Return [x, y] of the center of cell containing provided text 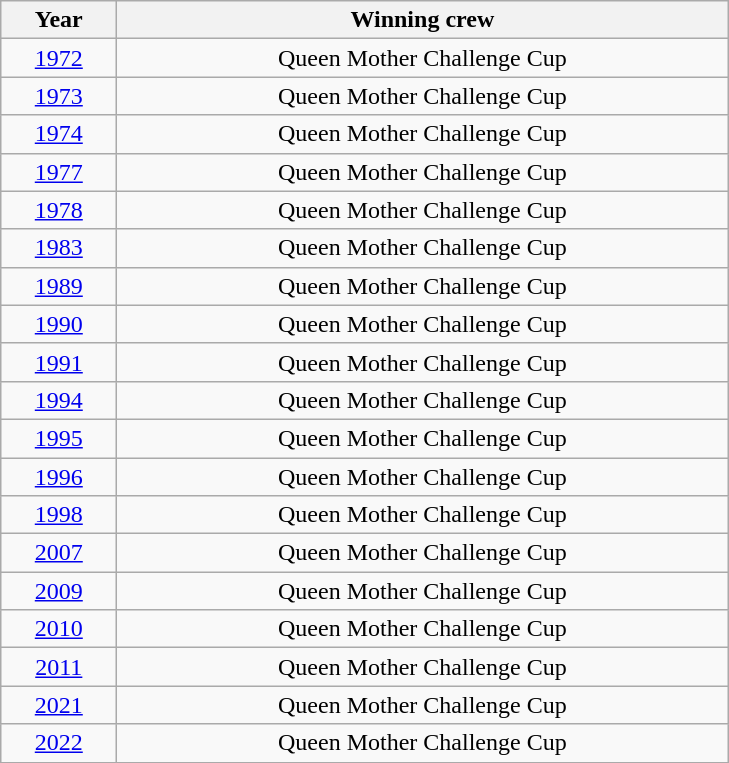
Year [59, 20]
2022 [59, 743]
1990 [59, 324]
1998 [59, 515]
1972 [59, 58]
1973 [59, 96]
1978 [59, 210]
2011 [59, 667]
2010 [59, 629]
1995 [59, 438]
1974 [59, 134]
1996 [59, 477]
2009 [59, 591]
1989 [59, 286]
1977 [59, 172]
2007 [59, 553]
2021 [59, 705]
1994 [59, 400]
Winning crew [422, 20]
1983 [59, 248]
1991 [59, 362]
